Capture the cell that displays the provided text and extract its [x, y] central coordinate. 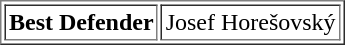
Josef Horešovský [250, 22]
Best Defender [81, 22]
